For the text-containing cell, return its midpoint in (x, y) coordinate format. 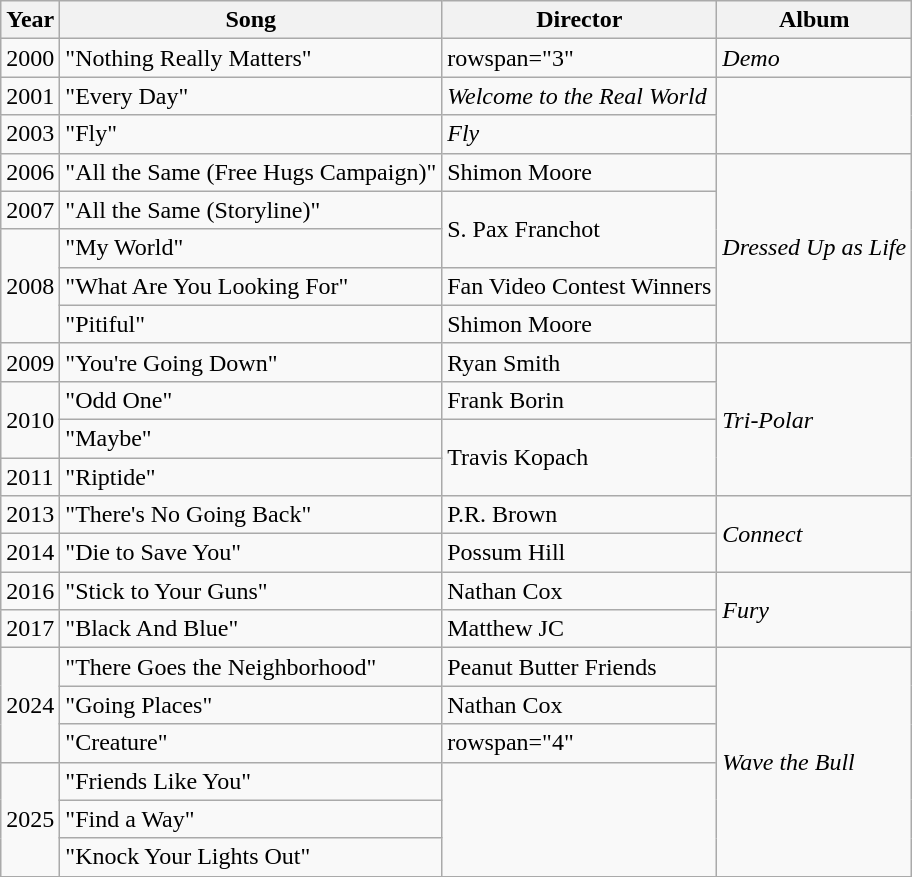
"All the Same (Storyline)" (251, 210)
Possum Hill (580, 553)
2000 (30, 58)
2011 (30, 477)
2013 (30, 515)
"All the Same (Free Hugs Campaign)" (251, 172)
"Maybe" (251, 438)
Welcome to the Real World (580, 96)
rowspan="3" (580, 58)
"Fly" (251, 134)
"Pitiful" (251, 324)
Demo (814, 58)
2003 (30, 134)
"Every Day" (251, 96)
"Going Places" (251, 705)
"You're Going Down" (251, 362)
Year (30, 20)
rowspan="4" (580, 743)
"Black And Blue" (251, 629)
2008 (30, 286)
Song (251, 20)
2009 (30, 362)
"Riptide" (251, 477)
Ryan Smith (580, 362)
S. Pax Franchot (580, 229)
"Knock Your Lights Out" (251, 857)
"What Are You Looking For" (251, 286)
"Die to Save You" (251, 553)
Director (580, 20)
Dressed Up as Life (814, 248)
Album (814, 20)
Peanut Butter Friends (580, 667)
"Stick to Your Guns" (251, 591)
Fly (580, 134)
2014 (30, 553)
Connect (814, 534)
"There's No Going Back" (251, 515)
Tri-Polar (814, 419)
2006 (30, 172)
2001 (30, 96)
Wave the Bull (814, 762)
"Odd One" (251, 400)
2016 (30, 591)
"Creature" (251, 743)
Fan Video Contest Winners (580, 286)
Matthew JC (580, 629)
2024 (30, 705)
2010 (30, 419)
2025 (30, 819)
"Find a Way" (251, 819)
"There Goes the Neighborhood" (251, 667)
2007 (30, 210)
"Friends Like You" (251, 781)
Fury (814, 610)
"Nothing Really Matters" (251, 58)
P.R. Brown (580, 515)
Travis Kopach (580, 457)
"My World" (251, 248)
Frank Borin (580, 400)
2017 (30, 629)
